From the cell containing the given text, extract its center point as [X, Y] coordinate. 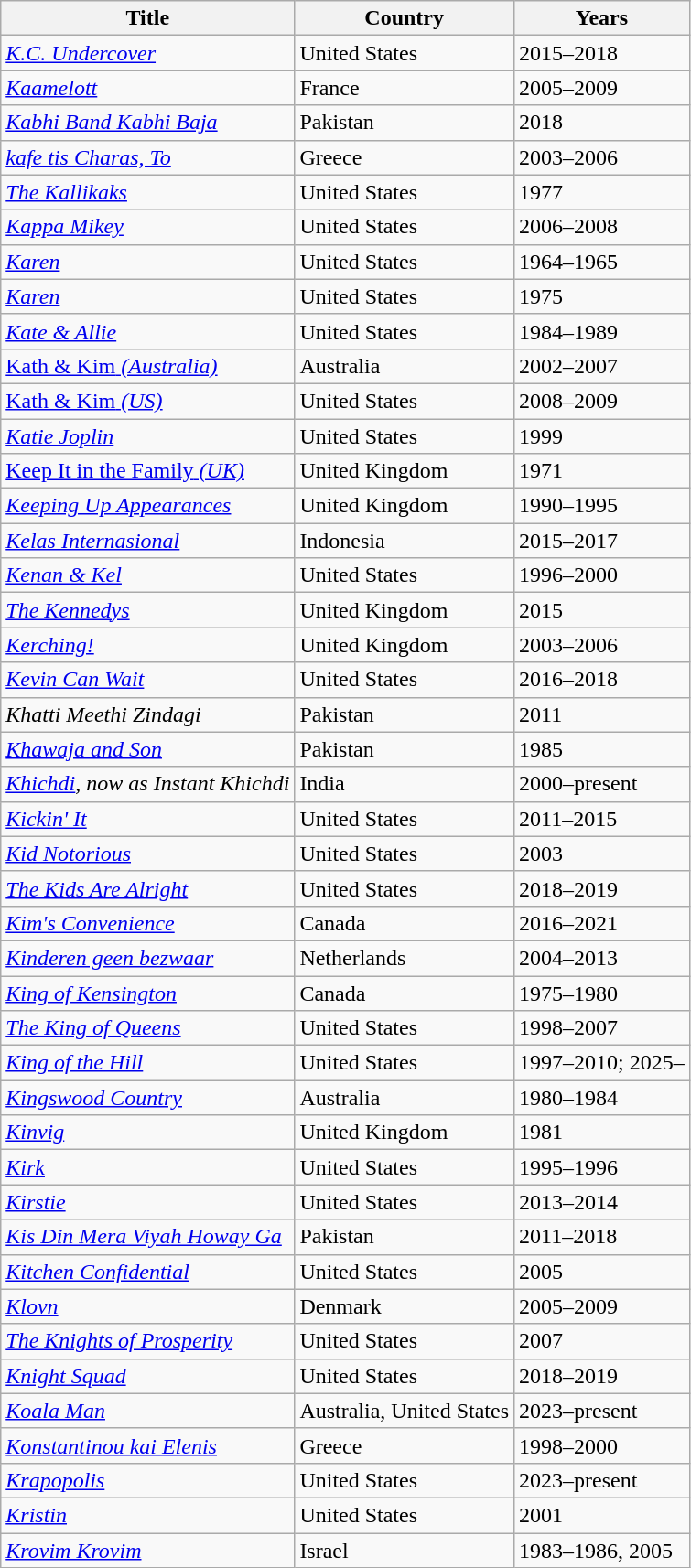
2008–2009 [602, 401]
Kerching! [148, 645]
1985 [602, 749]
Keeping Up Appearances [148, 506]
Klovn [148, 1306]
Kitchen Confidential [148, 1272]
Kevin Can Wait [148, 680]
1983–1986, 2005 [602, 1551]
Australia, United States [405, 1411]
Katie Joplin [148, 436]
Country [405, 18]
2004–2013 [602, 958]
1996–2000 [602, 575]
1990–1995 [602, 506]
King of Kensington [148, 993]
2016–2018 [602, 680]
2013–2014 [602, 1202]
Kenan & Kel [148, 575]
Khichdi, now as Instant Khichdi [148, 784]
Koala Man [148, 1411]
1984–1989 [602, 331]
1995–1996 [602, 1167]
Kis Din Mera Viyah Howay Ga [148, 1237]
2000–present [602, 784]
The King of Queens [148, 1028]
2002–2007 [602, 366]
1971 [602, 471]
Kath & Kim (Australia) [148, 366]
King of the Hill [148, 1063]
1998–2007 [602, 1028]
Israel [405, 1551]
Kinvig [148, 1133]
Kelas Internasional [148, 541]
2016–2021 [602, 923]
India [405, 784]
1977 [602, 192]
2001 [602, 1515]
Kid Notorious [148, 854]
Knight Squad [148, 1376]
France [405, 88]
1964–1965 [602, 262]
Keep It in the Family (UK) [148, 471]
2007 [602, 1341]
2018 [602, 123]
Krapopolis [148, 1480]
Kristin [148, 1515]
2005 [602, 1272]
kafe tis Charas, To [148, 157]
Denmark [405, 1306]
1981 [602, 1133]
Netherlands [405, 958]
Kappa Mikey [148, 227]
Kirstie [148, 1202]
Kingswood Country [148, 1098]
1999 [602, 436]
1980–1984 [602, 1098]
The Knights of Prosperity [148, 1341]
2006–2008 [602, 227]
Title [148, 18]
2011–2015 [602, 819]
Indonesia [405, 541]
2003 [602, 854]
2015 [602, 610]
1975–1980 [602, 993]
1998–2000 [602, 1445]
Kirk [148, 1167]
2015–2017 [602, 541]
The Kallikaks [148, 192]
2015–2018 [602, 53]
Kaamelott [148, 88]
Khatti Meethi Zindagi [148, 714]
Kinderen geen bezwaar [148, 958]
The Kids Are Alright [148, 888]
Konstantinou kai Elenis [148, 1445]
1975 [602, 296]
Kate & Allie [148, 331]
Kabhi Band Kabhi Baja [148, 123]
2011 [602, 714]
1997–2010; 2025– [602, 1063]
Krovim Krovim [148, 1551]
The Kennedys [148, 610]
Years [602, 18]
Khawaja and Son [148, 749]
2011–2018 [602, 1237]
Kim's Convenience [148, 923]
K.C. Undercover [148, 53]
Kickin' It [148, 819]
Kath & Kim (US) [148, 401]
